For the text-containing cell, return its midpoint in (x, y) coordinate format. 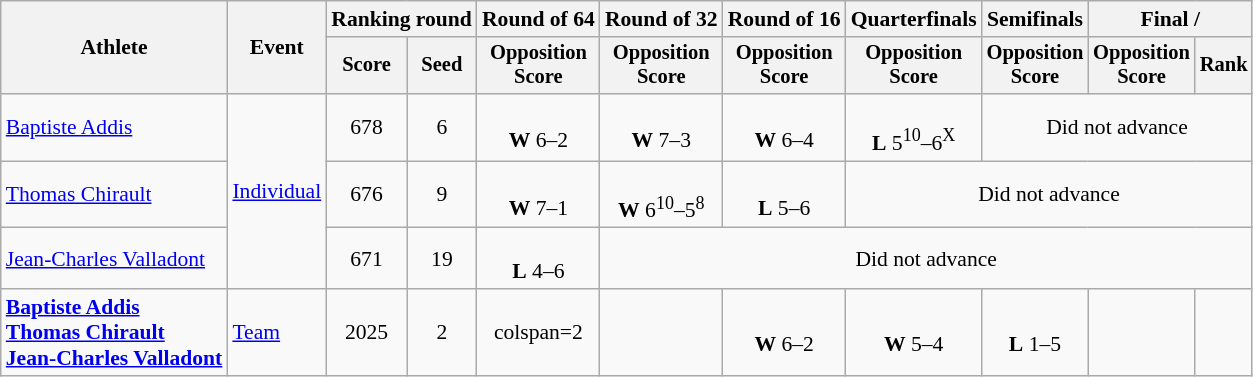
2 (442, 332)
6 (442, 128)
W 610–58 (662, 194)
L 510–6X (914, 128)
Quarterfinals (914, 19)
Final / (1170, 19)
Round of 16 (784, 19)
colspan=2 (538, 332)
2025 (366, 332)
9 (442, 194)
Ranking round (402, 19)
W 6–4 (784, 128)
Athlete (114, 48)
Score (366, 66)
L 5–6 (784, 194)
Baptiste AddisThomas ChiraultJean-Charles Valladont (114, 332)
L 4–6 (538, 258)
Seed (442, 66)
Jean-Charles Valladont (114, 258)
678 (366, 128)
Round of 64 (538, 19)
W 7–3 (662, 128)
671 (366, 258)
Baptiste Addis (114, 128)
L 1–5 (1036, 332)
W 7–1 (538, 194)
Rank (1224, 66)
W 5–4 (914, 332)
19 (442, 258)
Individual (276, 192)
Team (276, 332)
Thomas Chirault (114, 194)
Round of 32 (662, 19)
Semifinals (1036, 19)
676 (366, 194)
Event (276, 48)
